Detect which cell encompasses the target text, then output its [x, y] center coordinate. 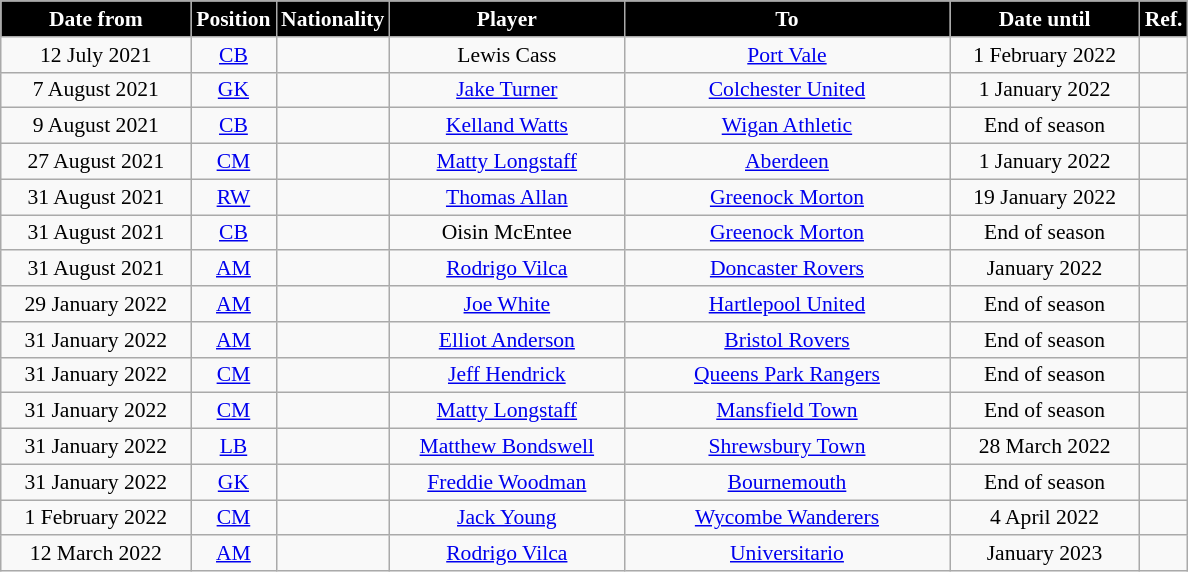
Date until [1045, 19]
12 July 2021 [96, 55]
12 March 2022 [96, 554]
19 January 2022 [1045, 197]
Wycombe Wanderers [786, 518]
Thomas Allan [506, 197]
Freddie Woodman [506, 482]
4 April 2022 [1045, 518]
Player [506, 19]
Port Vale [786, 55]
Nationality [332, 19]
Wigan Athletic [786, 126]
Ref. [1164, 19]
Universitario [786, 554]
Colchester United [786, 90]
7 August 2021 [96, 90]
Bristol Rovers [786, 340]
29 January 2022 [96, 304]
28 March 2022 [1045, 447]
Jake Turner [506, 90]
RW [234, 197]
January 2022 [1045, 269]
Aberdeen [786, 162]
Queens Park Rangers [786, 375]
Oisin McEntee [506, 233]
Position [234, 19]
Shrewsbury Town [786, 447]
Hartlepool United [786, 304]
To [786, 19]
LB [234, 447]
Jeff Hendrick [506, 375]
Lewis Cass [506, 55]
Elliot Anderson [506, 340]
Date from [96, 19]
Jack Young [506, 518]
Bournemouth [786, 482]
27 August 2021 [96, 162]
9 August 2021 [96, 126]
Joe White [506, 304]
Doncaster Rovers [786, 269]
January 2023 [1045, 554]
Kelland Watts [506, 126]
Mansfield Town [786, 411]
Matthew Bondswell [506, 447]
